From the cell containing the given text, extract its center point as (X, Y) coordinate. 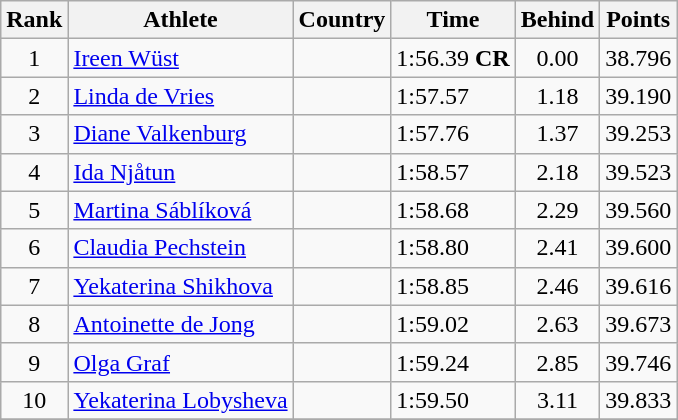
39.673 (638, 324)
1.18 (557, 96)
39.523 (638, 172)
3.11 (557, 400)
39.600 (638, 248)
2.46 (557, 286)
1 (34, 58)
2.41 (557, 248)
6 (34, 248)
7 (34, 286)
Behind (557, 20)
Yekaterina Lobysheva (180, 400)
5 (34, 210)
0.00 (557, 58)
39.833 (638, 400)
1:59.24 (453, 362)
1:59.50 (453, 400)
1:59.02 (453, 324)
2.85 (557, 362)
Claudia Pechstein (180, 248)
Athlete (180, 20)
Diane Valkenburg (180, 134)
1.37 (557, 134)
2.29 (557, 210)
8 (34, 324)
Country (342, 20)
9 (34, 362)
Rank (34, 20)
2 (34, 96)
Ireen Wüst (180, 58)
1:57.76 (453, 134)
39.253 (638, 134)
1:56.39 CR (453, 58)
10 (34, 400)
1:58.85 (453, 286)
Antoinette de Jong (180, 324)
2.18 (557, 172)
39.190 (638, 96)
39.616 (638, 286)
Martina Sáblíková (180, 210)
Ida Njåtun (180, 172)
4 (34, 172)
Linda de Vries (180, 96)
1:58.68 (453, 210)
Points (638, 20)
38.796 (638, 58)
Olga Graf (180, 362)
1:58.57 (453, 172)
Time (453, 20)
1:57.57 (453, 96)
1:58.80 (453, 248)
2.63 (557, 324)
Yekaterina Shikhova (180, 286)
3 (34, 134)
39.560 (638, 210)
39.746 (638, 362)
